Identify which cell holds the provided text, then report its [X, Y] central coordinate. 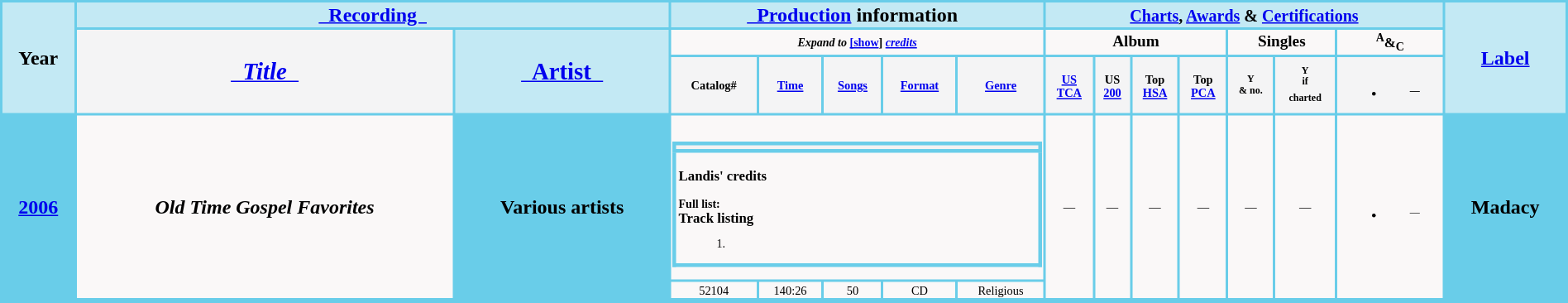
A&C [1389, 42]
Expand to [show] credits [858, 42]
USTCA [1068, 85]
Recording [373, 15]
Old Time Gospel Favorites [265, 207]
TopHSA [1154, 85]
Album [1135, 42]
Time [791, 85]
Catalog# [715, 85]
Format [920, 85]
CD [920, 291]
Various artists [562, 207]
Y& no. [1251, 85]
Production information [858, 15]
Singles [1282, 42]
TopPCA [1202, 85]
US200 [1112, 85]
Artist [562, 71]
50 [853, 291]
Madacy [1505, 207]
Religious [1001, 291]
Yifcharted [1305, 85]
Title [265, 71]
52104 [715, 291]
140:26 [791, 291]
Year [38, 58]
Songs [853, 85]
Label [1505, 58]
2006 [38, 207]
Charts, Awards & Certifications [1244, 15]
Genre [1001, 85]
